Capture the cell that displays the provided text and extract its (X, Y) central coordinate. 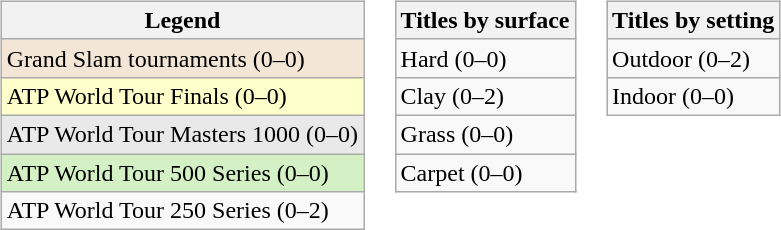
Grass (0–0) (485, 134)
ATP World Tour 250 Series (0–2) (182, 211)
ATP World Tour Masters 1000 (0–0) (182, 134)
Grand Slam tournaments (0–0) (182, 58)
ATP World Tour 500 Series (0–0) (182, 173)
Clay (0–2) (485, 96)
Titles by setting (694, 20)
Carpet (0–0) (485, 173)
Hard (0–0) (485, 58)
Titles by surface (485, 20)
ATP World Tour Finals (0–0) (182, 96)
Legend (182, 20)
Indoor (0–0) (694, 96)
Outdoor (0–2) (694, 58)
